Detect which cell encompasses the target text, then output its [X, Y] center coordinate. 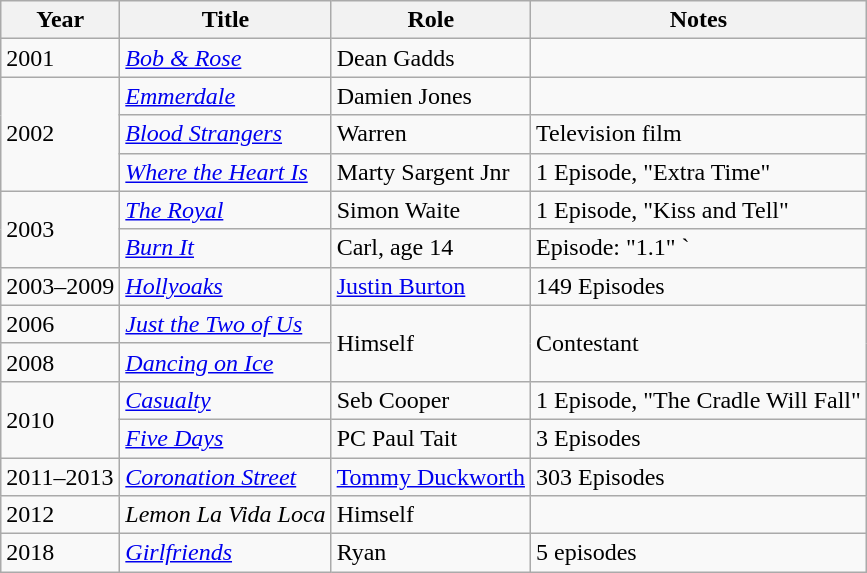
2001 [60, 58]
1 Episode, "The Cradle Will Fall" [698, 400]
Tommy Duckworth [430, 477]
Lemon La Vida Loca [226, 515]
2006 [60, 324]
Coronation Street [226, 477]
Simon Waite [430, 210]
Title [226, 20]
2002 [60, 134]
Year [60, 20]
Casualty [226, 400]
Where the Heart Is [226, 172]
2008 [60, 362]
2018 [60, 553]
Seb Cooper [430, 400]
PC Paul Tait [430, 438]
Notes [698, 20]
5 episodes [698, 553]
Ryan [430, 553]
2012 [60, 515]
Damien Jones [430, 96]
Hollyoaks [226, 286]
The Royal [226, 210]
Justin Burton [430, 286]
Blood Strangers [226, 134]
Television film [698, 134]
Bob & Rose [226, 58]
Warren [430, 134]
2003 [60, 229]
Contestant [698, 343]
Just the Two of Us [226, 324]
3 Episodes [698, 438]
2011–2013 [60, 477]
Burn It [226, 248]
Carl, age 14 [430, 248]
Marty Sargent Jnr [430, 172]
303 Episodes [698, 477]
Five Days [226, 438]
Dean Gadds [430, 58]
Episode: "1.1" ` [698, 248]
Role [430, 20]
Dancing on Ice [226, 362]
Emmerdale [226, 96]
1 Episode, "Extra Time" [698, 172]
2003–2009 [60, 286]
1 Episode, "Kiss and Tell" [698, 210]
Girlfriends [226, 553]
2010 [60, 419]
149 Episodes [698, 286]
